Determine the [x, y] coordinate at the center of the cell enclosing the given text.  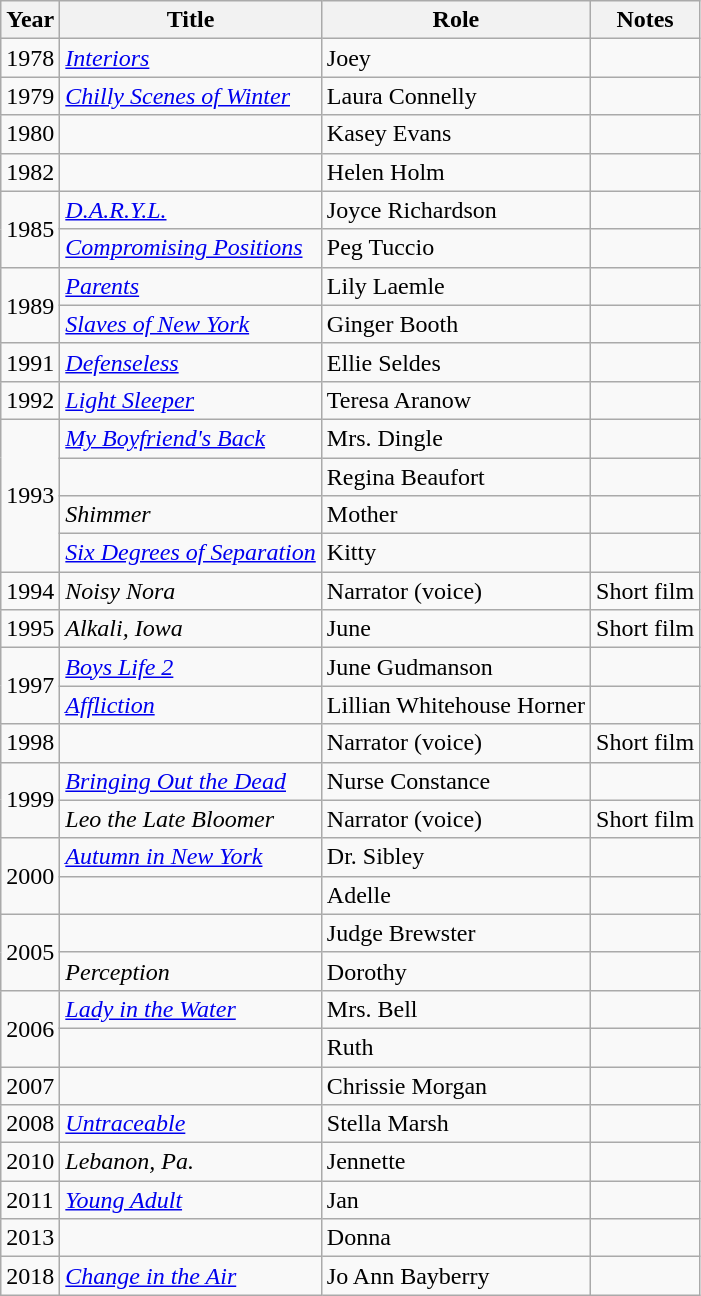
2010 [30, 1162]
Slaves of New York [190, 324]
1979 [30, 96]
Laura Connelly [456, 96]
Nurse Constance [456, 781]
Lily Laemle [456, 286]
Notes [646, 20]
Stella Marsh [456, 1124]
1982 [30, 172]
Helen Holm [456, 172]
Dorothy [456, 971]
2005 [30, 952]
2011 [30, 1200]
Jan [456, 1200]
Adelle [456, 895]
2018 [30, 1276]
Compromising Positions [190, 248]
1991 [30, 362]
Parents [190, 286]
Interiors [190, 58]
1994 [30, 591]
Dr. Sibley [456, 857]
Leo the Late Bloomer [190, 819]
Kitty [456, 553]
My Boyfriend's Back [190, 438]
Ellie Seldes [456, 362]
Title [190, 20]
Chrissie Morgan [456, 1085]
June Gudmanson [456, 667]
2000 [30, 876]
Joyce Richardson [456, 210]
1989 [30, 305]
Kasey Evans [456, 134]
Mother [456, 515]
Chilly Scenes of Winter [190, 96]
Lillian Whitehouse Horner [456, 705]
Lebanon, Pa. [190, 1162]
Untraceable [190, 1124]
Regina Beaufort [456, 477]
Joey [456, 58]
1978 [30, 58]
1999 [30, 800]
1995 [30, 629]
Alkali, Iowa [190, 629]
1993 [30, 495]
Donna [456, 1238]
2008 [30, 1124]
D.A.R.Y.L. [190, 210]
Young Adult [190, 1200]
Defenseless [190, 362]
Mrs. Bell [456, 1009]
Jo Ann Bayberry [456, 1276]
Noisy Nora [190, 591]
Judge Brewster [456, 933]
Light Sleeper [190, 400]
Role [456, 20]
June [456, 629]
1997 [30, 686]
Lady in the Water [190, 1009]
Shimmer [190, 515]
1985 [30, 229]
1998 [30, 743]
Six Degrees of Separation [190, 553]
Bringing Out the Dead [190, 781]
Ginger Booth [456, 324]
1980 [30, 134]
Peg Tuccio [456, 248]
Change in the Air [190, 1276]
Jennette [456, 1162]
Boys Life 2 [190, 667]
Teresa Aranow [456, 400]
2006 [30, 1028]
Year [30, 20]
1992 [30, 400]
2013 [30, 1238]
Affliction [190, 705]
Autumn in New York [190, 857]
Ruth [456, 1047]
Mrs. Dingle [456, 438]
2007 [30, 1085]
Perception [190, 971]
